Detect which cell encompasses the target text, then output its [X, Y] center coordinate. 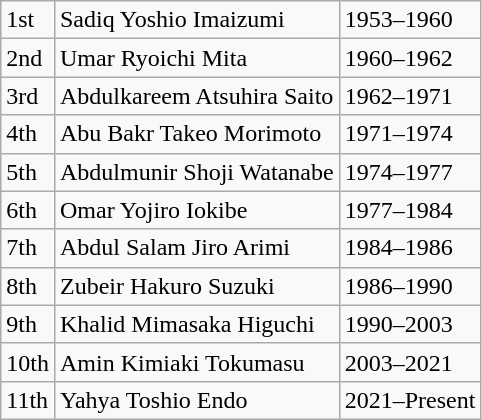
2021–Present [410, 400]
Abu Bakr Takeo Morimoto [196, 134]
Abdulmunir Shoji Watanabe [196, 172]
11th [28, 400]
2nd [28, 58]
1984–1986 [410, 248]
4th [28, 134]
Abdul Salam Jiro Arimi [196, 248]
10th [28, 362]
Omar Yojiro Iokibe [196, 210]
1953–1960 [410, 20]
Umar Ryoichi Mita [196, 58]
Khalid Mimasaka Higuchi [196, 324]
6th [28, 210]
9th [28, 324]
Sadiq Yoshio Imaizumi [196, 20]
Amin Kimiaki Tokumasu [196, 362]
Abdulkareem Atsuhira Saito [196, 96]
2003–2021 [410, 362]
Zubeir Hakuro Suzuki [196, 286]
3rd [28, 96]
7th [28, 248]
1st [28, 20]
1990–2003 [410, 324]
1986–1990 [410, 286]
1971–1974 [410, 134]
1962–1971 [410, 96]
1977–1984 [410, 210]
5th [28, 172]
8th [28, 286]
Yahya Toshio Endo [196, 400]
1960–1962 [410, 58]
1974–1977 [410, 172]
